Pinpoint the cell where the given text exists, returning its (x, y) midpoint coordinate. 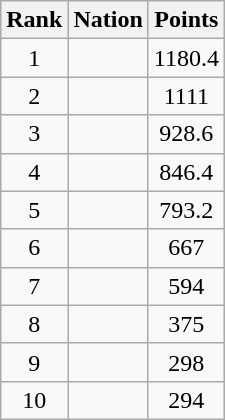
Rank (34, 20)
6 (34, 248)
7 (34, 286)
Points (186, 20)
2 (34, 96)
8 (34, 324)
4 (34, 172)
375 (186, 324)
846.4 (186, 172)
594 (186, 286)
1180.4 (186, 58)
10 (34, 400)
3 (34, 134)
1111 (186, 96)
9 (34, 362)
298 (186, 362)
Nation (108, 20)
928.6 (186, 134)
294 (186, 400)
793.2 (186, 210)
667 (186, 248)
5 (34, 210)
1 (34, 58)
